For the text-containing cell, return its midpoint in (X, Y) coordinate format. 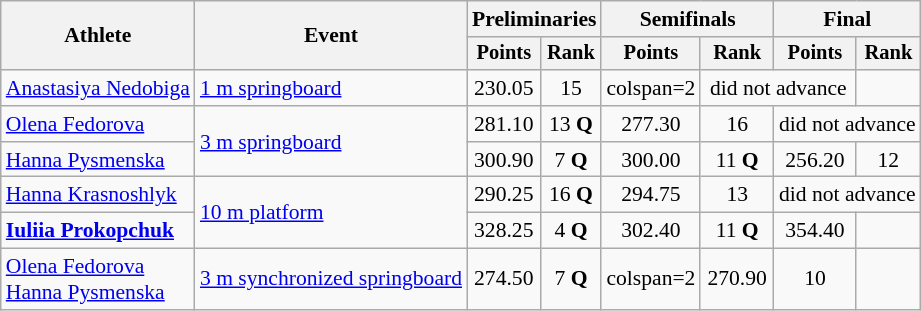
Event (331, 36)
13 (736, 195)
10 (815, 280)
281.10 (504, 124)
328.25 (504, 231)
354.40 (815, 231)
13 Q (572, 124)
302.40 (650, 231)
Athlete (98, 36)
Hanna Krasnoshlyk (98, 195)
Olena FedorovaHanna Pysmenska (98, 280)
16 (736, 124)
Olena Fedorova (98, 124)
277.30 (650, 124)
1 m springboard (331, 88)
290.25 (504, 195)
4 Q (572, 231)
294.75 (650, 195)
10 m platform (331, 212)
270.90 (736, 280)
Anastasiya Nedobiga (98, 88)
Final (848, 19)
256.20 (815, 160)
16 Q (572, 195)
Semifinals (687, 19)
300.90 (504, 160)
274.50 (504, 280)
230.05 (504, 88)
300.00 (650, 160)
3 m springboard (331, 142)
12 (888, 160)
Preliminaries (534, 19)
15 (572, 88)
Hanna Pysmenska (98, 160)
Iuliia Prokopchuk (98, 231)
3 m synchronized springboard (331, 280)
